Find where the given text appears and provide that cell's center as [X, Y] coordinate. 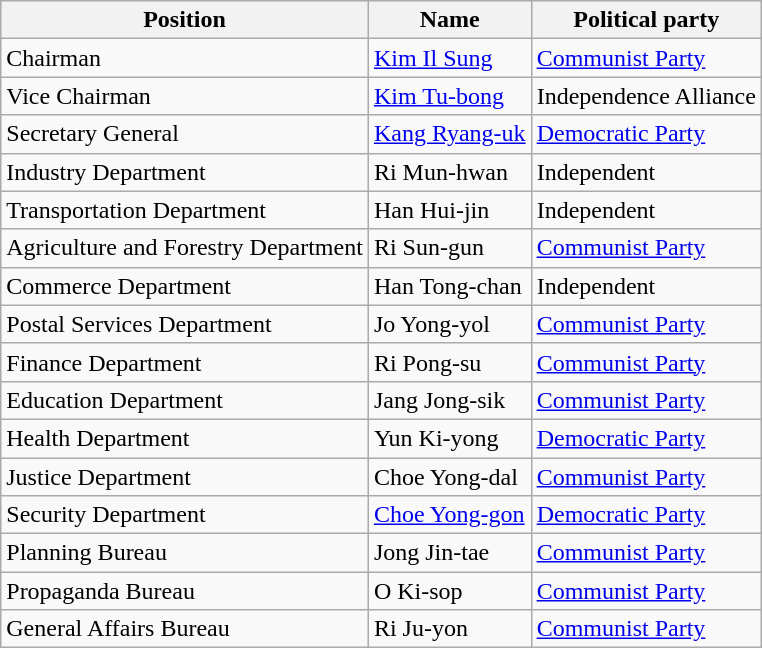
Security Department [185, 515]
Health Department [185, 438]
Han Tong-chan [450, 286]
Jang Jong-sik [450, 400]
O Ki-sop [450, 591]
Postal Services Department [185, 324]
Ri Ju-yon [450, 629]
Industry Department [185, 172]
Justice Department [185, 477]
Kim Tu-bong [450, 96]
Position [185, 20]
Ri Mun-hwan [450, 172]
Choe Yong-dal [450, 477]
Jo Yong-yol [450, 324]
Commerce Department [185, 286]
Yun Ki-yong [450, 438]
Finance Department [185, 362]
Jong Jin-tae [450, 553]
Kim Il Sung [450, 58]
General Affairs Bureau [185, 629]
Political party [646, 20]
Agriculture and Forestry Department [185, 248]
Kang Ryang-uk [450, 134]
Ri Sun-gun [450, 248]
Chairman [185, 58]
Education Department [185, 400]
Ri Pong-su [450, 362]
Propaganda Bureau [185, 591]
Independence Alliance [646, 96]
Choe Yong-gon [450, 515]
Vice Chairman [185, 96]
Name [450, 20]
Planning Bureau [185, 553]
Han Hui-jin [450, 210]
Transportation Department [185, 210]
Secretary General [185, 134]
